Return [x, y] of the center of cell containing provided text 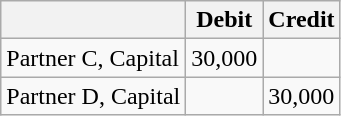
Partner D, Capital [94, 96]
Partner C, Capital [94, 58]
Debit [224, 20]
Credit [302, 20]
